For the text-containing cell, return its midpoint in [X, Y] coordinate format. 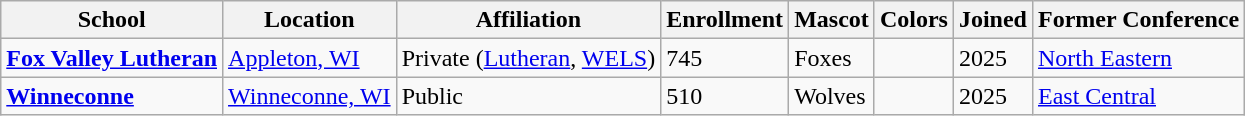
Mascot [832, 20]
Public [528, 96]
North Eastern [1138, 58]
Affiliation [528, 20]
Private (Lutheran, WELS) [528, 58]
510 [725, 96]
Foxes [832, 58]
Fox Valley Lutheran [112, 58]
School [112, 20]
Winneconne [112, 96]
Wolves [832, 96]
Former Conference [1138, 20]
Colors [914, 20]
Enrollment [725, 20]
745 [725, 58]
East Central [1138, 96]
Location [310, 20]
Joined [992, 20]
Winneconne, WI [310, 96]
Appleton, WI [310, 58]
